Identify which cell holds the provided text, then report its (X, Y) central coordinate. 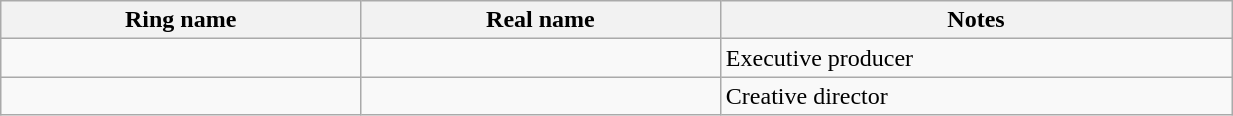
Creative director (976, 96)
Executive producer (976, 58)
Ring name (181, 20)
Real name (541, 20)
Notes (976, 20)
